Identify which cell holds the provided text, then report its (x, y) central coordinate. 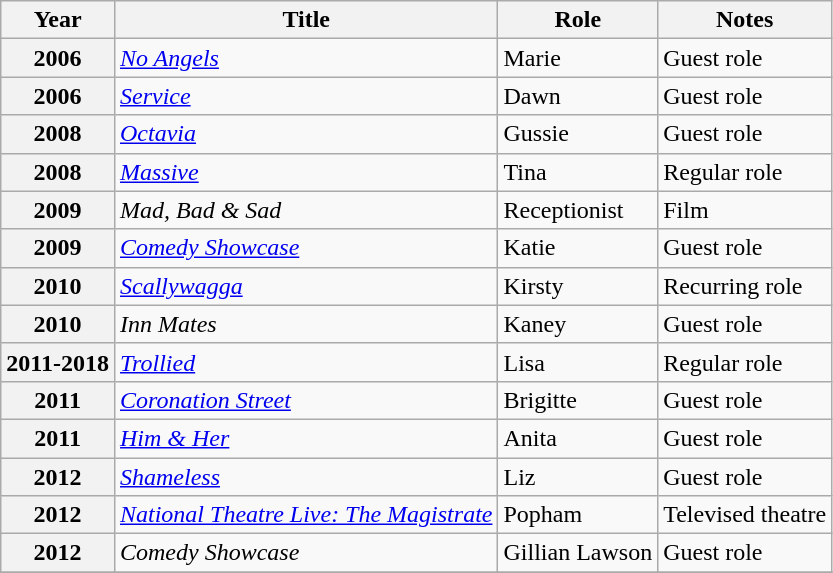
Anita (578, 438)
Film (745, 210)
Shameless (306, 477)
Massive (306, 172)
Gillian Lawson (578, 553)
Receptionist (578, 210)
Kaney (578, 324)
Title (306, 20)
Brigitte (578, 400)
Scallywagga (306, 286)
Notes (745, 20)
Gussie (578, 134)
Mad, Bad & Sad (306, 210)
Marie (578, 58)
2011-2018 (58, 362)
Service (306, 96)
Coronation Street (306, 400)
Popham (578, 515)
Recurring role (745, 286)
Inn Mates (306, 324)
Kirsty (578, 286)
Year (58, 20)
Role (578, 20)
National Theatre Live: The Magistrate (306, 515)
Katie (578, 248)
Trollied (306, 362)
Octavia (306, 134)
Him & Her (306, 438)
Tina (578, 172)
Lisa (578, 362)
Dawn (578, 96)
Liz (578, 477)
No Angels (306, 58)
Televised theatre (745, 515)
